Identify which cell holds the provided text, then report its (x, y) central coordinate. 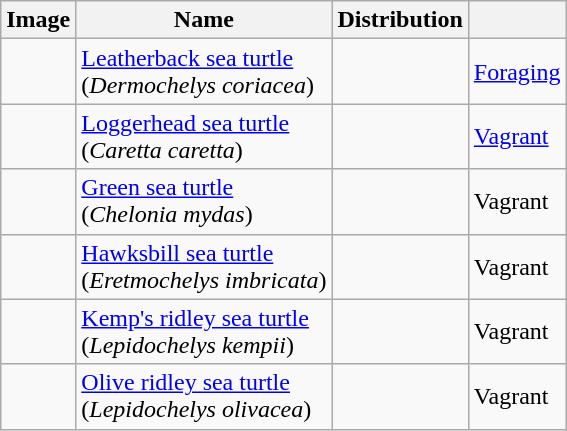
Distribution (400, 20)
Kemp's ridley sea turtle(Lepidochelys kempii) (204, 332)
Loggerhead sea turtle(Caretta caretta) (204, 136)
Image (38, 20)
Olive ridley sea turtle(Lepidochelys olivacea) (204, 396)
Hawksbill sea turtle(Eretmochelys imbricata) (204, 266)
Green sea turtle(Chelonia mydas) (204, 202)
Leatherback sea turtle(Dermochelys coriacea) (204, 72)
Foraging (517, 72)
Name (204, 20)
